Output the [X, Y] coordinate of the center of the cell containing the given text.  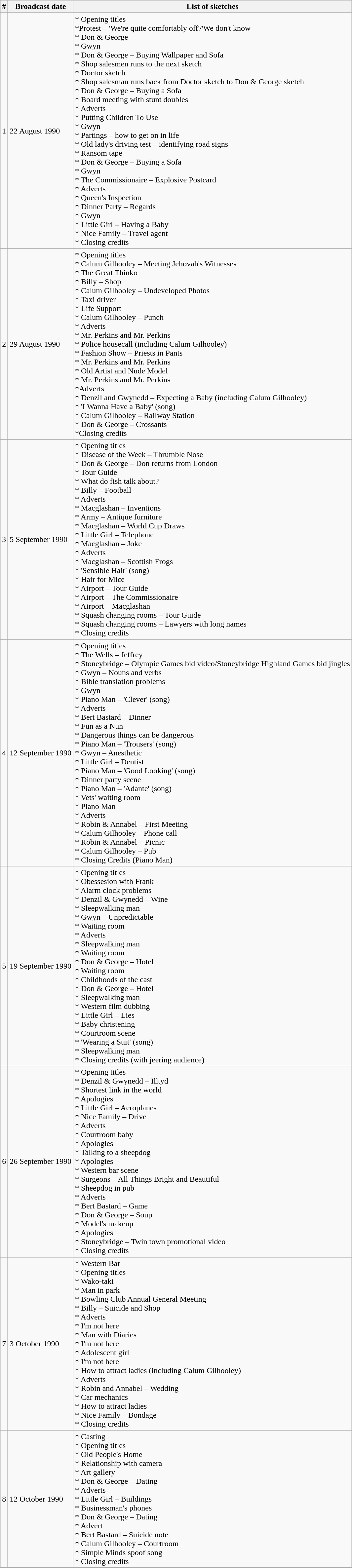
12 September 1990 [41, 753]
22 August 1990 [41, 131]
2 [4, 344]
12 October 1990 [41, 1499]
7 [4, 1344]
5 [4, 966]
26 September 1990 [41, 1162]
Broadcast date [41, 7]
3 October 1990 [41, 1344]
8 [4, 1499]
19 September 1990 [41, 966]
1 [4, 131]
List of sketches [213, 7]
6 [4, 1162]
3 [4, 539]
5 September 1990 [41, 539]
4 [4, 753]
29 August 1990 [41, 344]
# [4, 7]
